Find where the given text appears and provide that cell's center as [X, Y] coordinate. 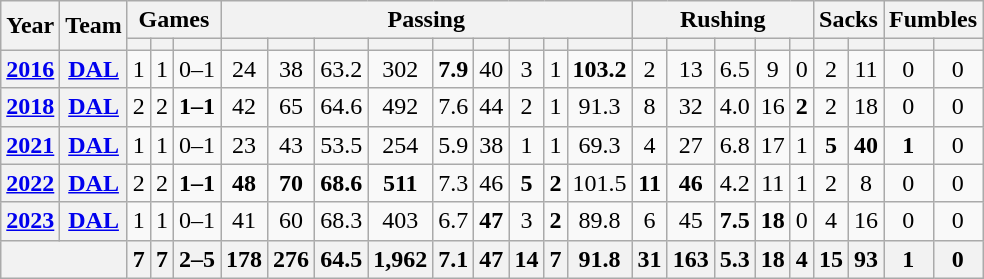
2021 [30, 145]
2–5 [196, 259]
403 [400, 221]
64.5 [342, 259]
7.3 [454, 183]
1,962 [400, 259]
31 [650, 259]
60 [292, 221]
15 [830, 259]
5.9 [454, 145]
4.2 [734, 183]
17 [772, 145]
178 [244, 259]
7.6 [454, 107]
2016 [30, 69]
69.3 [600, 145]
6 [650, 221]
Rushing [722, 20]
65 [292, 107]
Games [174, 20]
64.6 [342, 107]
13 [690, 69]
302 [400, 69]
6.8 [734, 145]
7.9 [454, 69]
14 [526, 259]
63.2 [342, 69]
6.7 [454, 221]
68.3 [342, 221]
Fumbles [934, 20]
511 [400, 183]
9 [772, 69]
6.5 [734, 69]
44 [492, 107]
42 [244, 107]
32 [690, 107]
2022 [30, 183]
Year [30, 26]
7.1 [454, 259]
101.5 [600, 183]
23 [244, 145]
45 [690, 221]
24 [244, 69]
492 [400, 107]
93 [866, 259]
2023 [30, 221]
Sacks [848, 20]
7.5 [734, 221]
70 [292, 183]
254 [400, 145]
89.8 [600, 221]
41 [244, 221]
5.3 [734, 259]
276 [292, 259]
Passing [427, 20]
48 [244, 183]
27 [690, 145]
Team [94, 26]
91.8 [600, 259]
53.5 [342, 145]
4.0 [734, 107]
103.2 [600, 69]
163 [690, 259]
91.3 [600, 107]
2018 [30, 107]
43 [292, 145]
68.6 [342, 183]
